Detect which cell encompasses the target text, then output its [X, Y] center coordinate. 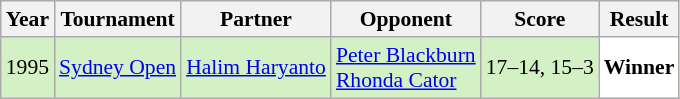
Sydney Open [118, 68]
1995 [28, 68]
Result [640, 19]
Partner [256, 19]
Peter Blackburn Rhonda Cator [406, 68]
Halim Haryanto [256, 68]
Score [540, 19]
Year [28, 19]
17–14, 15–3 [540, 68]
Tournament [118, 19]
Opponent [406, 19]
Winner [640, 68]
